Output the [X, Y] coordinate of the center of the cell containing the given text.  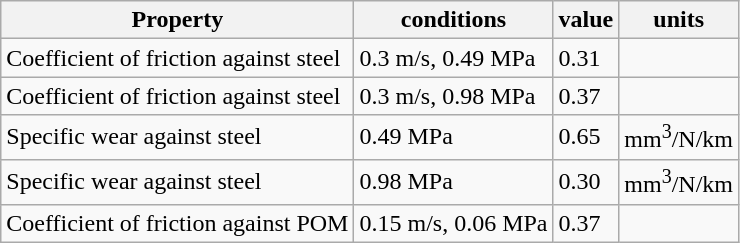
0.3 m/s, 0.49 MPa [454, 58]
0.98 MPa [454, 182]
Property [178, 20]
0.3 m/s, 0.98 MPa [454, 96]
Coefficient of friction against POM [178, 223]
0.49 MPa [454, 138]
0.30 [586, 182]
conditions [454, 20]
0.65 [586, 138]
value [586, 20]
0.31 [586, 58]
0.15 m/s, 0.06 MPa [454, 223]
units [679, 20]
